From the cell containing the given text, extract its center point as (x, y) coordinate. 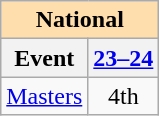
Masters (44, 96)
4th (124, 96)
National (80, 20)
Event (44, 58)
23–24 (124, 58)
